Scan for the cell matching the given text and deliver its (x, y) coordinate at center. 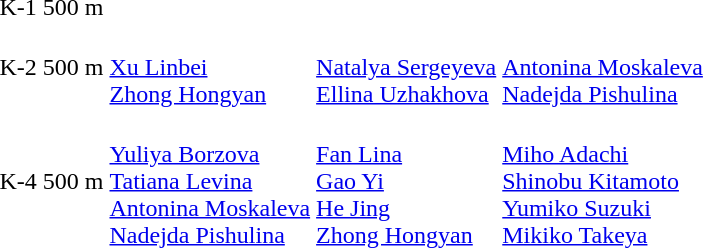
Natalya SergeyevaEllina Uzhakhova (406, 67)
Xu LinbeiZhong Hongyan (210, 67)
